Output the (X, Y) coordinate of the center of the cell containing the given text.  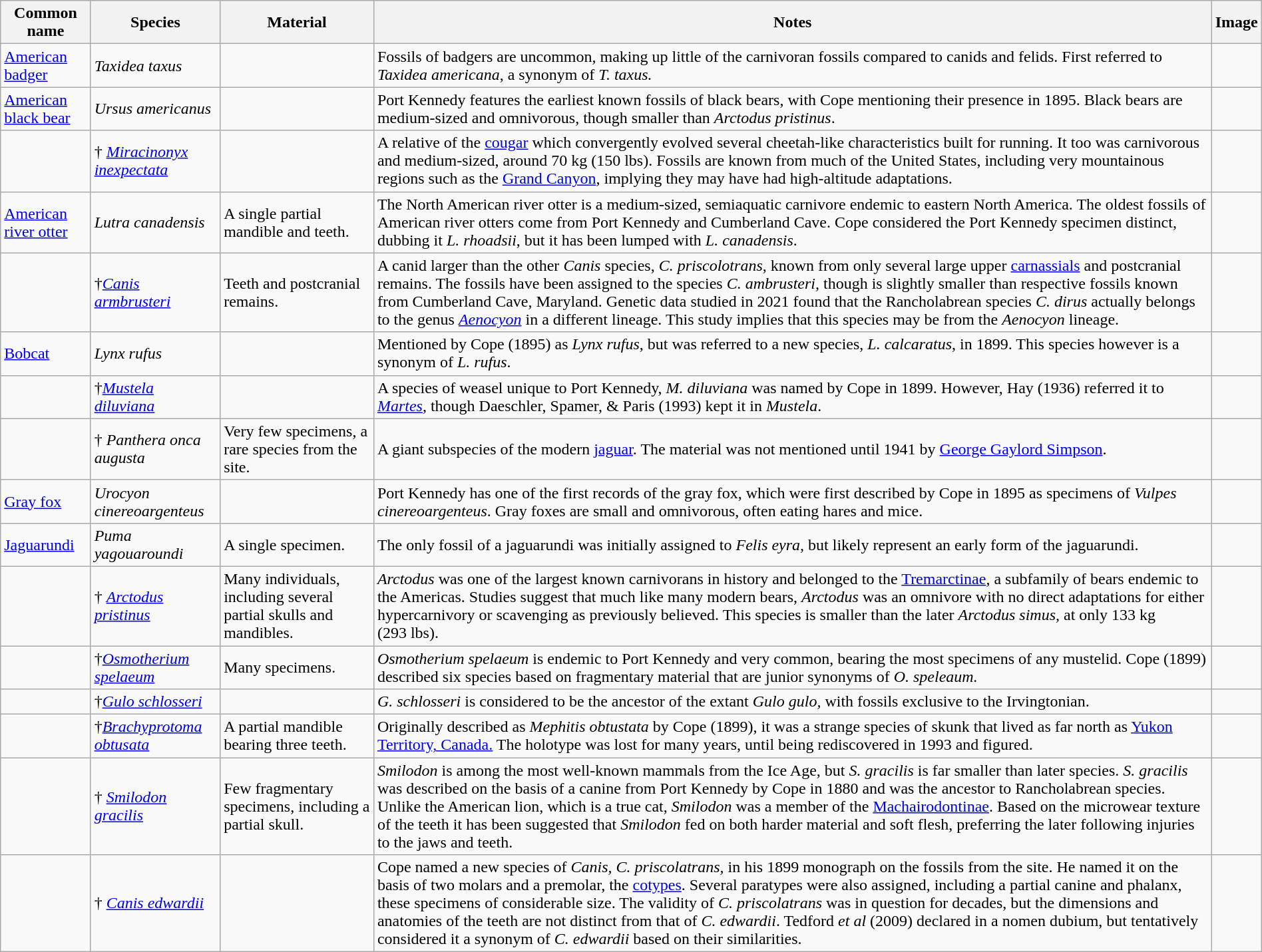
Lutra canadensis (155, 222)
Ursus americanus (155, 109)
Gray fox (45, 502)
American black bear (45, 109)
A single partial mandible and teeth. (297, 222)
†Canis armbrusteri (155, 293)
Mentioned by Cope (1895) as Lynx rufus, but was referred to a new species, L. calcaratus, in 1899. This species however is a synonym of L. rufus. (792, 354)
Common name (45, 23)
Bobcat (45, 354)
Species (155, 23)
† Smilodon gracilis (155, 806)
Few fragmentary specimens, including a partial skull. (297, 806)
†Osmotherium spelaeum (155, 667)
American river otter (45, 222)
† Miracinonyx inexpectata (155, 161)
Material (297, 23)
Many individuals, including several partial skulls and mandibles. (297, 605)
Notes (792, 23)
Teeth and postcranial remains. (297, 293)
Jaguarundi (45, 544)
†Brachyprotoma obtusata (155, 736)
Very few specimens, a rare species from the site. (297, 449)
† Panthera onca augusta (155, 449)
Puma yagouaroundi (155, 544)
Lynx rufus (155, 354)
The only fossil of a jaguarundi was initially assigned to Felis eyra, but likely represent an early form of the jaguarundi. (792, 544)
Image (1237, 23)
A giant subspecies of the modern jaguar. The material was not mentioned until 1941 by George Gaylord Simpson. (792, 449)
† Canis edwardii (155, 903)
†Mustela diluviana (155, 397)
American badger (45, 65)
Many specimens. (297, 667)
Urocyon cinereoargenteus (155, 502)
G. schlosseri is considered to be the ancestor of the extant Gulo gulo, with fossils exclusive to the Irvingtonian. (792, 702)
† Arctodus pristinus (155, 605)
A partial mandible bearing three teeth. (297, 736)
Taxidea taxus (155, 65)
†Gulo schlosseri (155, 702)
A single specimen. (297, 544)
